Scan for the cell matching the given text and deliver its (x, y) coordinate at center. 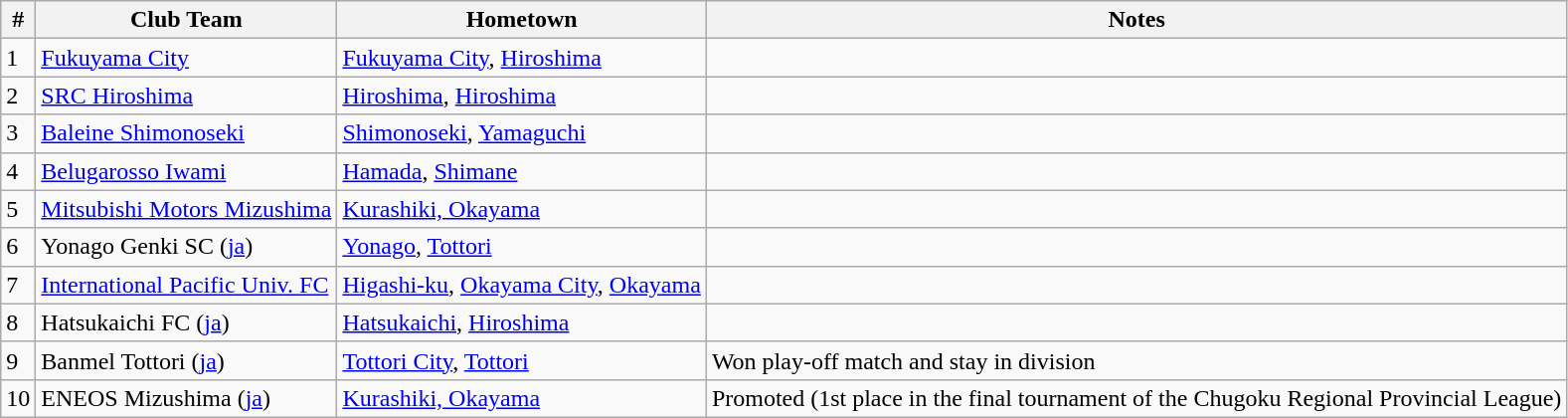
Hatsukaichi, Hiroshima (521, 322)
Hiroshima, Hiroshima (521, 96)
4 (18, 171)
Won play-off match and stay in division (1136, 360)
Notes (1136, 20)
ENEOS Mizushima (ja) (187, 398)
Promoted (1st place in the final tournament of the Chugoku Regional Provincial League) (1136, 398)
2 (18, 96)
10 (18, 398)
Mitsubishi Motors Mizushima (187, 209)
Yonago Genki SC (ja) (187, 247)
1 (18, 58)
Baleine Shimonoseki (187, 133)
Hometown (521, 20)
8 (18, 322)
Belugarosso Iwami (187, 171)
Tottori City, Tottori (521, 360)
Hamada, Shimane (521, 171)
Higashi-ku, Okayama City, Okayama (521, 285)
International Pacific Univ. FC (187, 285)
Fukuyama City, Hiroshima (521, 58)
Yonago, Tottori (521, 247)
SRC Hiroshima (187, 96)
6 (18, 247)
9 (18, 360)
Banmel Tottori (ja) (187, 360)
Shimonoseki, Yamaguchi (521, 133)
Fukuyama City (187, 58)
Hatsukaichi FC (ja) (187, 322)
7 (18, 285)
# (18, 20)
5 (18, 209)
Club Team (187, 20)
3 (18, 133)
